From the cell containing the given text, extract its center point as [X, Y] coordinate. 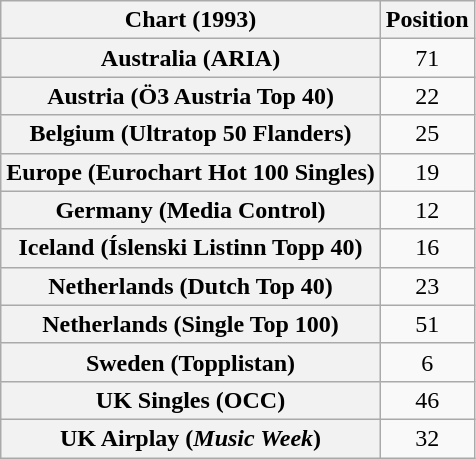
UK Airplay (Music Week) [191, 438]
Iceland (Íslenski Listinn Topp 40) [191, 248]
22 [427, 96]
12 [427, 210]
19 [427, 172]
16 [427, 248]
Australia (ARIA) [191, 58]
Netherlands (Single Top 100) [191, 324]
25 [427, 134]
Position [427, 20]
Sweden (Topplistan) [191, 362]
71 [427, 58]
51 [427, 324]
Netherlands (Dutch Top 40) [191, 286]
6 [427, 362]
Germany (Media Control) [191, 210]
UK Singles (OCC) [191, 400]
32 [427, 438]
Austria (Ö3 Austria Top 40) [191, 96]
Chart (1993) [191, 20]
Belgium (Ultratop 50 Flanders) [191, 134]
46 [427, 400]
Europe (Eurochart Hot 100 Singles) [191, 172]
23 [427, 286]
